From the cell containing the given text, extract its center point as (x, y) coordinate. 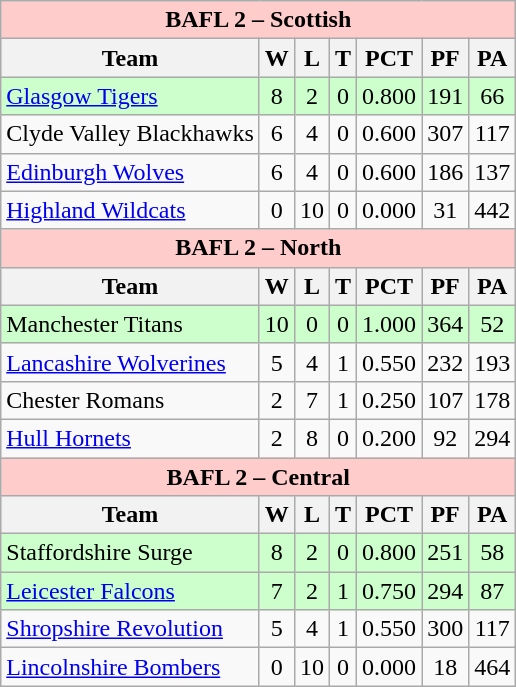
1.000 (390, 324)
364 (446, 324)
193 (492, 362)
31 (446, 210)
Staffordshire Surge (130, 553)
464 (492, 667)
Edinburgh Wolves (130, 172)
52 (492, 324)
Highland Wildcats (130, 210)
Manchester Titans (130, 324)
191 (446, 96)
137 (492, 172)
178 (492, 400)
66 (492, 96)
Glasgow Tigers (130, 96)
Leicester Falcons (130, 591)
BAFL 2 – Central (258, 477)
92 (446, 438)
107 (446, 400)
0.250 (390, 400)
Clyde Valley Blackhawks (130, 134)
87 (492, 591)
232 (446, 362)
0.200 (390, 438)
Hull Hornets (130, 438)
BAFL 2 – North (258, 248)
Chester Romans (130, 400)
Lancashire Wolverines (130, 362)
307 (446, 134)
Lincolnshire Bombers (130, 667)
442 (492, 210)
Shropshire Revolution (130, 629)
18 (446, 667)
251 (446, 553)
BAFL 2 – Scottish (258, 20)
300 (446, 629)
186 (446, 172)
0.750 (390, 591)
58 (492, 553)
